Extract the [x, y] coordinate from the center of the cell holding the provided text.  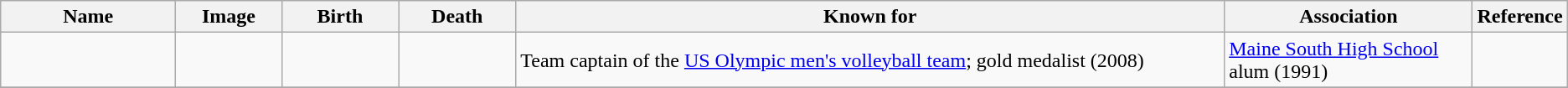
Maine South High School alum (1991) [1349, 60]
Death [457, 17]
Team captain of the US Olympic men's volleyball team; gold medalist (2008) [870, 60]
Image [230, 17]
Reference [1519, 17]
Name [89, 17]
Association [1349, 17]
Known for [870, 17]
Birth [340, 17]
